Output the (X, Y) coordinate of the center of the cell containing the given text.  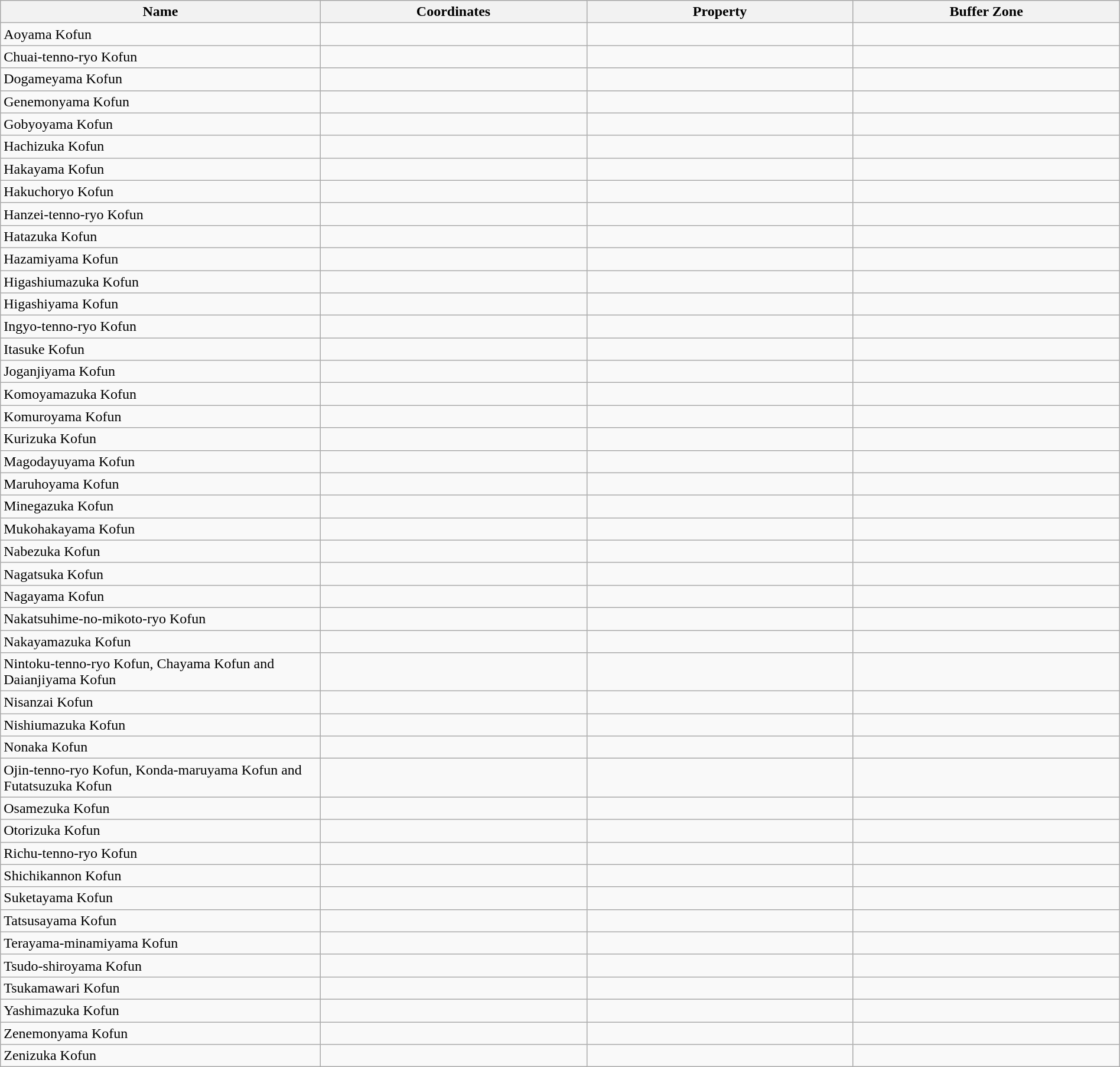
Nintoku-tenno-ryo Kofun, Chayama Kofun and Daianjiyama Kofun (161, 672)
Nagatsuka Kofun (161, 574)
Ojin-tenno-ryo Kofun, Konda-maruyama Kofun and Futatsuzuka Kofun (161, 778)
Ingyo-tenno-ryo Kofun (161, 327)
Suketayama Kofun (161, 898)
Hazamiyama Kofun (161, 259)
Kurizuka Kofun (161, 439)
Komoyamazuka Kofun (161, 394)
Zenemonyama Kofun (161, 1033)
Richu-tenno-ryo Kofun (161, 853)
Komuroyama Kofun (161, 417)
Dogameyama Kofun (161, 79)
Hanzei-tenno-ryo Kofun (161, 214)
Genemonyama Kofun (161, 102)
Terayama-minamiyama Kofun (161, 943)
Zenizuka Kofun (161, 1056)
Minegazuka Kofun (161, 506)
Nishiumazuka Kofun (161, 725)
Tsukamawari Kofun (161, 988)
Hakuchoryo Kofun (161, 191)
Otorizuka Kofun (161, 831)
Nabezuka Kofun (161, 551)
Joganjiyama Kofun (161, 372)
Aoyama Kofun (161, 34)
Higashiyama Kofun (161, 304)
Tatsusayama Kofun (161, 920)
Nagayama Kofun (161, 596)
Higashiumazuka Kofun (161, 282)
Hakayama Kofun (161, 169)
Shichikannon Kofun (161, 876)
Hatazuka Kofun (161, 236)
Property (719, 12)
Hachizuka Kofun (161, 147)
Name (161, 12)
Nakatsuhime-no-mikoto-ryo Kofun (161, 619)
Nonaka Kofun (161, 747)
Gobyoyama Kofun (161, 124)
Nakayamazuka Kofun (161, 641)
Maruhoyama Kofun (161, 484)
Buffer Zone (986, 12)
Mukohakayama Kofun (161, 529)
Tsudo-shiroyama Kofun (161, 965)
Nisanzai Kofun (161, 702)
Yashimazuka Kofun (161, 1010)
Magodayuyama Kofun (161, 461)
Osamezuka Kofun (161, 808)
Chuai-tenno-ryo Kofun (161, 57)
Coordinates (454, 12)
Itasuke Kofun (161, 349)
